Search for the cell housing the specified text and yield its (x, y) center coordinate. 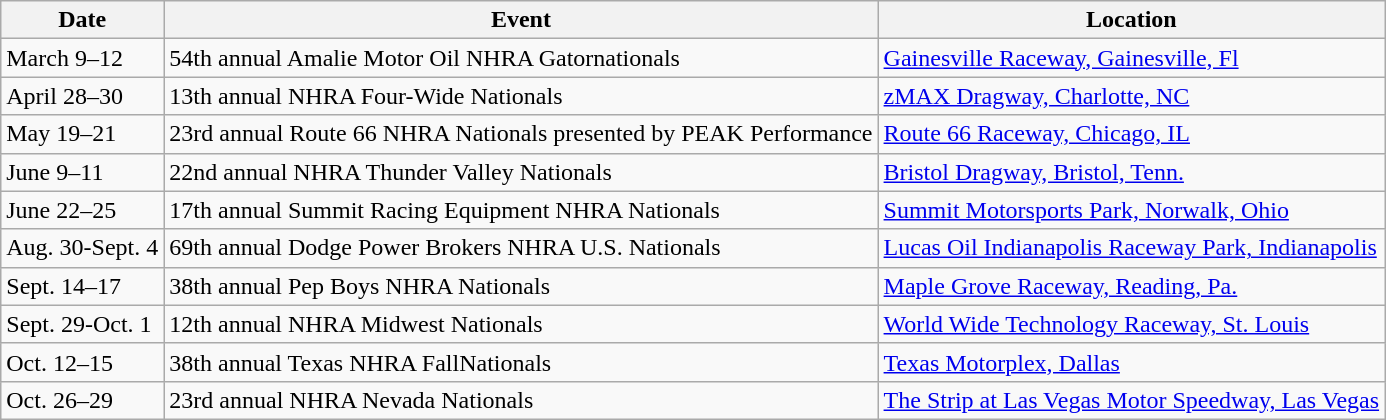
Date (82, 20)
Oct. 12–15 (82, 362)
March 9–12 (82, 58)
Location (1132, 20)
Sept. 29-Oct. 1 (82, 324)
Aug. 30-Sept. 4 (82, 248)
zMAX Dragway, Charlotte, NC (1132, 96)
Lucas Oil Indianapolis Raceway Park, Indianapolis (1132, 248)
Texas Motorplex, Dallas (1132, 362)
Summit Motorsports Park, Norwalk, Ohio (1132, 210)
54th annual Amalie Motor Oil NHRA Gatornationals (521, 58)
June 22–25 (82, 210)
17th annual Summit Racing Equipment NHRA Nationals (521, 210)
23rd annual NHRA Nevada Nationals (521, 400)
June 9–11 (82, 172)
13th annual NHRA Four-Wide Nationals (521, 96)
April 28–30 (82, 96)
22nd annual NHRA Thunder Valley Nationals (521, 172)
38th annual Texas NHRA FallNationals (521, 362)
World Wide Technology Raceway, St. Louis (1132, 324)
23rd annual Route 66 NHRA Nationals presented by PEAK Performance (521, 134)
Oct. 26–29 (82, 400)
Maple Grove Raceway, Reading, Pa. (1132, 286)
Bristol Dragway, Bristol, Tenn. (1132, 172)
38th annual Pep Boys NHRA Nationals (521, 286)
Route 66 Raceway, Chicago, IL (1132, 134)
The Strip at Las Vegas Motor Speedway, Las Vegas (1132, 400)
69th annual Dodge Power Brokers NHRA U.S. Nationals (521, 248)
Gainesville Raceway, Gainesville, Fl (1132, 58)
Sept. 14–17 (82, 286)
Event (521, 20)
12th annual NHRA Midwest Nationals (521, 324)
May 19–21 (82, 134)
